Extract the [x, y] coordinate from the center of the cell holding the provided text.  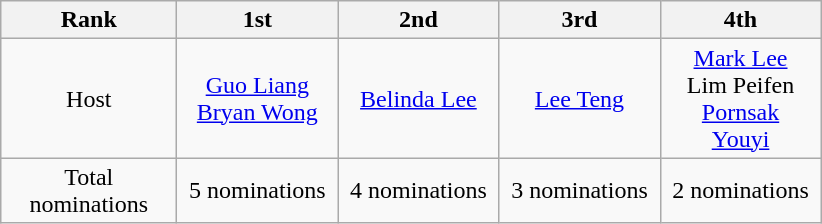
Rank [89, 20]
2nd [418, 20]
Host [89, 98]
3rd [580, 20]
3 nominations [580, 190]
Guo LiangBryan Wong [258, 98]
4 nominations [418, 190]
Lee Teng [580, 98]
Total nominations [89, 190]
4th [740, 20]
1st [258, 20]
Mark LeeLim PeifenPornsakYouyi [740, 98]
Belinda Lee [418, 98]
2 nominations [740, 190]
5 nominations [258, 190]
